Return (X, Y) of the center of cell containing provided text 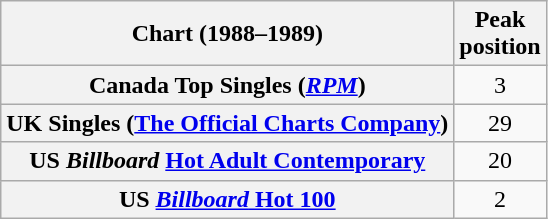
2 (500, 199)
US Billboard Hot 100 (228, 199)
UK Singles (The Official Charts Company) (228, 123)
3 (500, 85)
20 (500, 161)
Chart (1988–1989) (228, 34)
US Billboard Hot Adult Contemporary (228, 161)
Peakposition (500, 34)
Canada Top Singles (RPM) (228, 85)
29 (500, 123)
